Find where the given text appears and provide that cell's center as [x, y] coordinate. 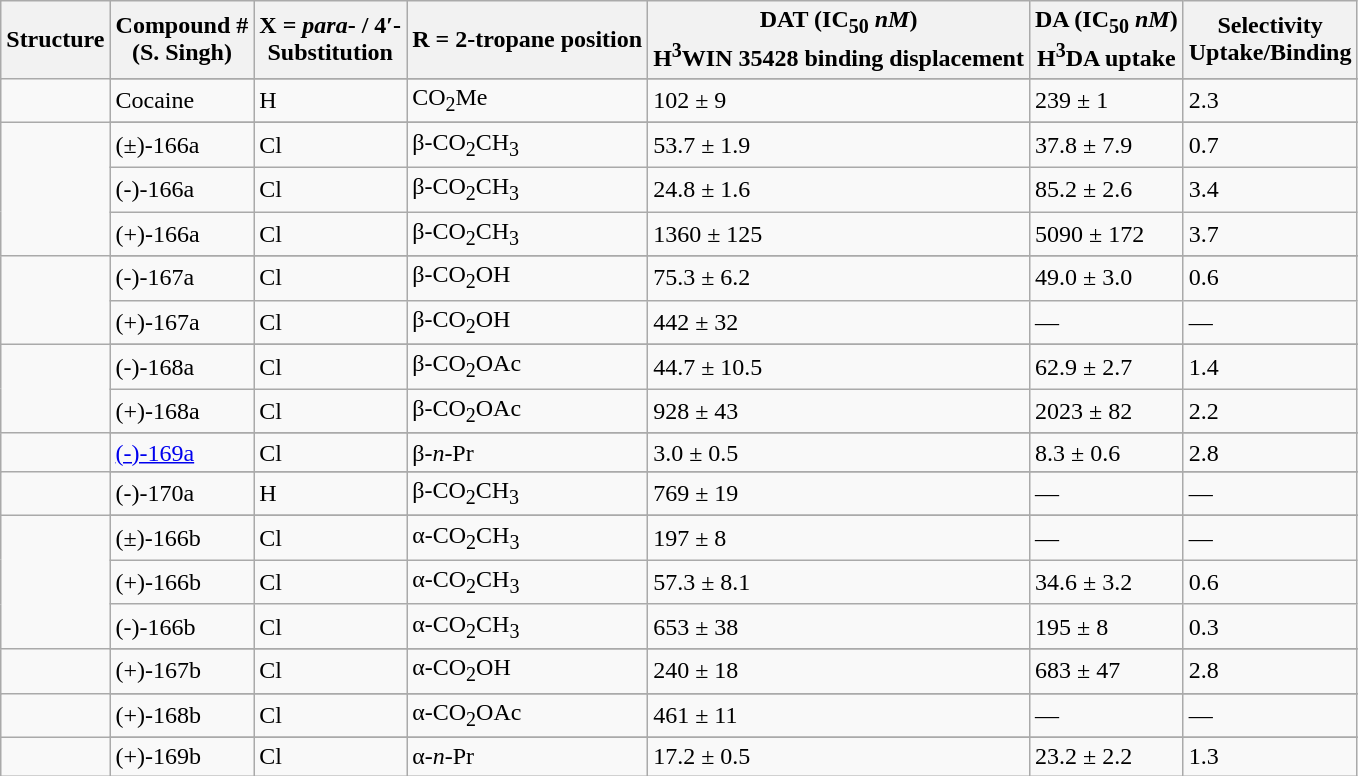
(-)-166b [182, 626]
(-)-170a [182, 493]
0.7 [1270, 145]
195 ± 8 [1106, 626]
1360 ± 125 [839, 234]
(±)-166a [182, 145]
(+)-166b [182, 582]
17.2 ± 0.5 [839, 756]
239 ± 1 [1106, 101]
34.6 ± 3.2 [1106, 582]
24.8 ± 1.6 [839, 189]
α-n-Pr [528, 756]
(+)-167b [182, 671]
683 ± 47 [1106, 671]
62.9 ± 2.7 [1106, 367]
Structure [56, 40]
(-)-169a [182, 452]
X = para- / 4′-Substitution [330, 40]
23.2 ± 2.2 [1106, 756]
2.3 [1270, 101]
Cocaine [182, 101]
57.3 ± 8.1 [839, 582]
102 ± 9 [839, 101]
(+)-168b [182, 715]
(-)-166a [182, 189]
(+)-169b [182, 756]
DA (IC50 nM)H3DA uptake [1106, 40]
(+)-167a [182, 322]
37.8 ± 7.9 [1106, 145]
2023 ± 82 [1106, 411]
461 ± 11 [839, 715]
3.7 [1270, 234]
(+)-166a [182, 234]
β-n-Pr [528, 452]
SelectivityUptake/Binding [1270, 40]
(-)-167a [182, 278]
3.0 ± 0.5 [839, 452]
653 ± 38 [839, 626]
928 ± 43 [839, 411]
DAT (IC50 nM)H3WIN 35428 binding displacement [839, 40]
(±)-166b [182, 538]
Compound #(S. Singh) [182, 40]
(-)-168a [182, 367]
49.0 ± 3.0 [1106, 278]
85.2 ± 2.6 [1106, 189]
1.4 [1270, 367]
R = 2-tropane position [528, 40]
197 ± 8 [839, 538]
α-CO2OAc [528, 715]
75.3 ± 6.2 [839, 278]
3.4 [1270, 189]
8.3 ± 0.6 [1106, 452]
44.7 ± 10.5 [839, 367]
α-CO2OH [528, 671]
1.3 [1270, 756]
240 ± 18 [839, 671]
(+)-168a [182, 411]
5090 ± 172 [1106, 234]
769 ± 19 [839, 493]
2.2 [1270, 411]
442 ± 32 [839, 322]
53.7 ± 1.9 [839, 145]
CO2Me [528, 101]
0.3 [1270, 626]
